Return [X, Y] of the center of cell containing provided text 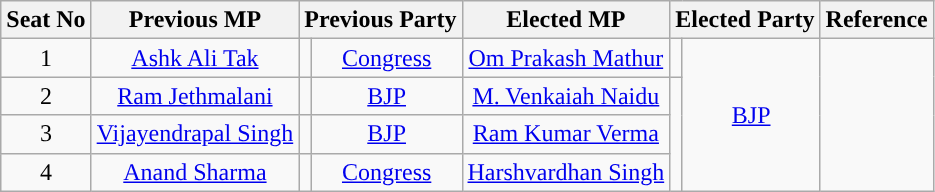
Harshvardhan Singh [566, 172]
Seat No [46, 20]
Elected Party [745, 20]
Reference [876, 20]
Previous MP [195, 20]
Ram Kumar Verma [566, 134]
3 [46, 134]
Vijayendrapal Singh [195, 134]
Elected MP [566, 20]
Ashk Ali Tak [195, 58]
Previous Party [380, 20]
1 [46, 58]
4 [46, 172]
Om Prakash Mathur [566, 58]
Anand Sharma [195, 172]
2 [46, 96]
M. Venkaiah Naidu [566, 96]
Ram Jethmalani [195, 96]
